Identify which cell holds the provided text, then report its [x, y] central coordinate. 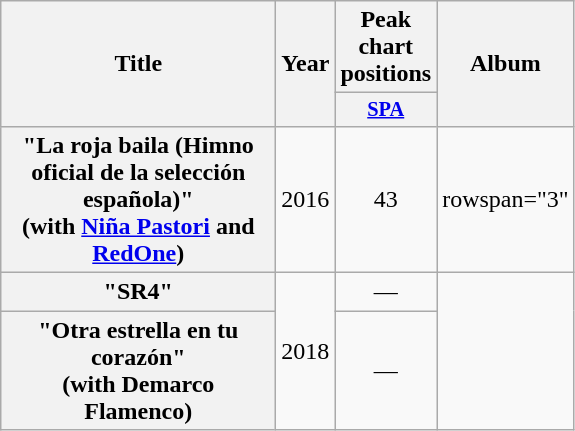
43 [386, 199]
SPA [386, 110]
"Otra estrella en tu corazón"(with Demarco Flamenco) [138, 370]
rowspan="3" [506, 199]
Album [506, 64]
2018 [306, 352]
2016 [306, 199]
"La roja baila (Himno oficial de la selección española)"(with Niña Pastori and RedOne) [138, 199]
"SR4" [138, 292]
Year [306, 64]
Peak chart positions [386, 47]
Title [138, 64]
